Detect which cell encompasses the target text, then output its [x, y] center coordinate. 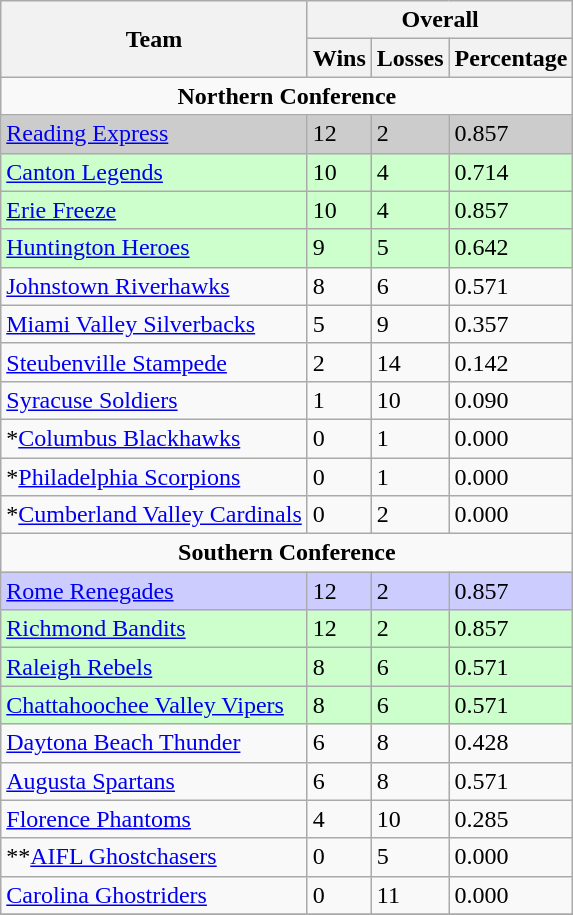
Chattahoochee Valley Vipers [154, 705]
Losses [410, 58]
Florence Phantoms [154, 819]
0.714 [511, 172]
0.357 [511, 324]
Miami Valley Silverbacks [154, 324]
Overall [440, 20]
Raleigh Rebels [154, 667]
11 [410, 895]
0.285 [511, 819]
Wins [339, 58]
Huntington Heroes [154, 248]
Richmond Bandits [154, 629]
0.142 [511, 362]
Daytona Beach Thunder [154, 743]
14 [410, 362]
Reading Express [154, 134]
0.642 [511, 248]
Percentage [511, 58]
Steubenville Stampede [154, 362]
0.090 [511, 400]
Team [154, 39]
**AIFL Ghostchasers [154, 857]
*Cumberland Valley Cardinals [154, 515]
Augusta Spartans [154, 781]
Rome Renegades [154, 591]
Carolina Ghostriders [154, 895]
Johnstown Riverhawks [154, 286]
Canton Legends [154, 172]
Syracuse Soldiers [154, 400]
*Columbus Blackhawks [154, 438]
Southern Conference [287, 553]
Northern Conference [287, 96]
0.428 [511, 743]
Erie Freeze [154, 210]
*Philadelphia Scorpions [154, 477]
